Provide the (x, y) coordinate of the cell's center where the given text is located.  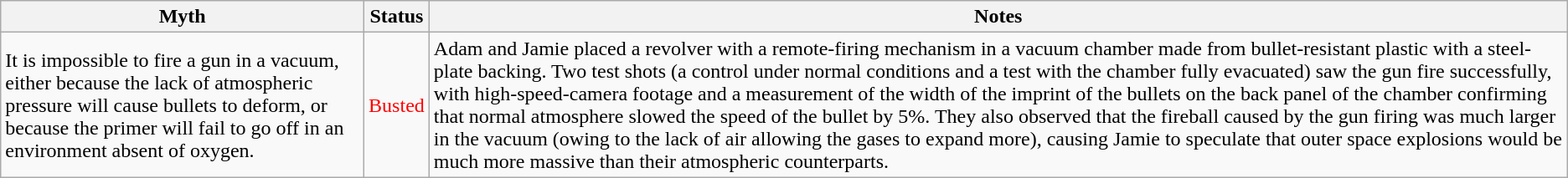
Busted (397, 105)
Status (397, 17)
Myth (183, 17)
Notes (998, 17)
